Identify which cell holds the provided text, then report its [x, y] central coordinate. 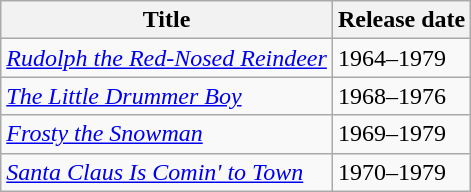
Rudolph the Red-Nosed Reindeer [167, 58]
The Little Drummer Boy [167, 96]
Frosty the Snowman [167, 134]
1970–1979 [401, 172]
1969–1979 [401, 134]
1964–1979 [401, 58]
Title [167, 20]
Release date [401, 20]
1968–1976 [401, 96]
Santa Claus Is Comin' to Town [167, 172]
